For the text-containing cell, return its midpoint in [x, y] coordinate format. 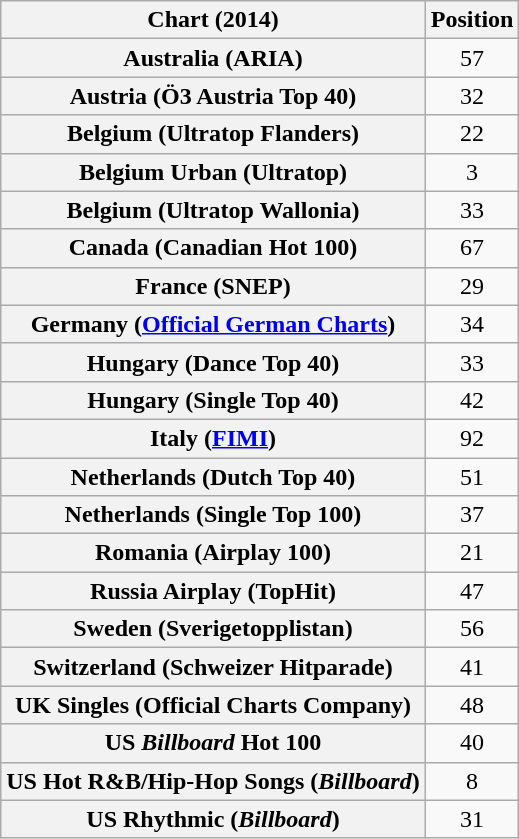
51 [472, 477]
Russia Airplay (TopHit) [213, 591]
US Hot R&B/Hip-Hop Songs (Billboard) [213, 781]
Austria (Ö3 Austria Top 40) [213, 96]
41 [472, 667]
92 [472, 438]
42 [472, 400]
57 [472, 58]
Sweden (Sverigetopplistan) [213, 629]
48 [472, 705]
37 [472, 515]
Germany (Official German Charts) [213, 324]
Chart (2014) [213, 20]
40 [472, 743]
Romania (Airplay 100) [213, 553]
Australia (ARIA) [213, 58]
Hungary (Single Top 40) [213, 400]
Netherlands (Dutch Top 40) [213, 477]
US Billboard Hot 100 [213, 743]
France (SNEP) [213, 286]
US Rhythmic (Billboard) [213, 819]
Italy (FIMI) [213, 438]
Hungary (Dance Top 40) [213, 362]
3 [472, 172]
31 [472, 819]
67 [472, 248]
Switzerland (Schweizer Hitparade) [213, 667]
Belgium (Ultratop Wallonia) [213, 210]
UK Singles (Official Charts Company) [213, 705]
47 [472, 591]
56 [472, 629]
Netherlands (Single Top 100) [213, 515]
29 [472, 286]
Canada (Canadian Hot 100) [213, 248]
Position [472, 20]
32 [472, 96]
Belgium Urban (Ultratop) [213, 172]
22 [472, 134]
Belgium (Ultratop Flanders) [213, 134]
21 [472, 553]
34 [472, 324]
8 [472, 781]
